Identify which cell holds the provided text, then report its [X, Y] central coordinate. 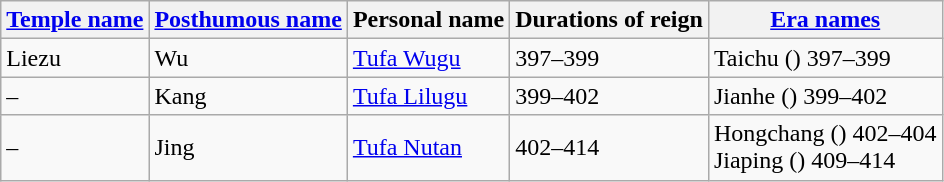
Jing [248, 148]
Posthumous name [248, 20]
Wu [248, 58]
Taichu () 397–399 [825, 58]
Temple name [75, 20]
Tufa Lilugu [428, 96]
402–414 [610, 148]
Personal name [428, 20]
397–399 [610, 58]
Liezu [75, 58]
Tufa Wugu [428, 58]
Hongchang () 402–404Jiaping () 409–414 [825, 148]
Tufa Nutan [428, 148]
Durations of reign [610, 20]
399–402 [610, 96]
Era names [825, 20]
Kang [248, 96]
Jianhe () 399–402 [825, 96]
